Output the (X, Y) coordinate of the center of the cell containing the given text.  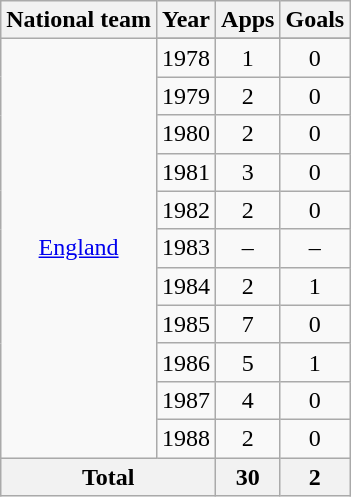
Year (186, 20)
1980 (186, 134)
1988 (186, 438)
5 (248, 362)
1987 (186, 400)
National team (79, 20)
1978 (186, 58)
Total (108, 477)
1984 (186, 286)
1982 (186, 210)
1986 (186, 362)
7 (248, 324)
Apps (248, 20)
1983 (186, 248)
4 (248, 400)
Goals (315, 20)
3 (248, 172)
1981 (186, 172)
1985 (186, 324)
England (79, 248)
1979 (186, 96)
30 (248, 477)
